From the cell containing the given text, extract its center point as (X, Y) coordinate. 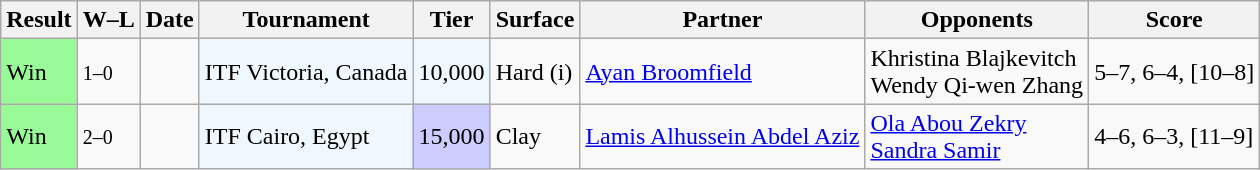
1–0 (108, 72)
4–6, 6–3, [11–9] (1174, 136)
ITF Cairo, Egypt (306, 136)
Clay (535, 136)
Date (170, 20)
2–0 (108, 136)
Khristina Blajkevitch Wendy Qi-wen Zhang (977, 72)
Lamis Alhussein Abdel Aziz (722, 136)
ITF Victoria, Canada (306, 72)
10,000 (452, 72)
15,000 (452, 136)
Opponents (977, 20)
Result (39, 20)
Ayan Broomfield (722, 72)
Score (1174, 20)
Ola Abou Zekry Sandra Samir (977, 136)
Hard (i) (535, 72)
5–7, 6–4, [10–8] (1174, 72)
Tier (452, 20)
Tournament (306, 20)
W–L (108, 20)
Surface (535, 20)
Partner (722, 20)
